Identify which cell holds the provided text, then report its (X, Y) central coordinate. 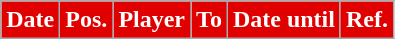
To (210, 20)
Player (152, 20)
Pos. (86, 20)
Date until (284, 20)
Ref. (366, 20)
Date (30, 20)
